Return [x, y] of the center of cell containing provided text 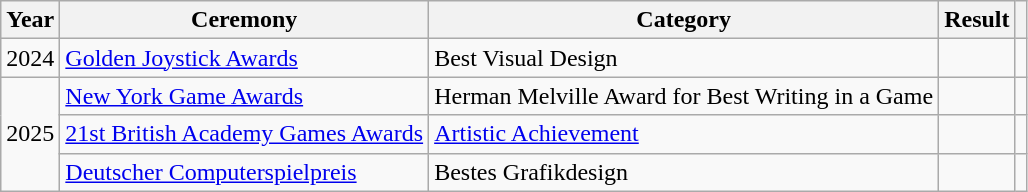
Artistic Achievement [684, 134]
Deutscher Computerspielpreis [244, 172]
2024 [30, 58]
Herman Melville Award for Best Writing in a Game [684, 96]
New York Game Awards [244, 96]
2025 [30, 134]
Ceremony [244, 20]
Category [684, 20]
Year [30, 20]
Golden Joystick Awards [244, 58]
Result [977, 20]
Best Visual Design [684, 58]
Bestes Grafikdesign [684, 172]
21st British Academy Games Awards [244, 134]
